Detect which cell encompasses the target text, then output its [x, y] center coordinate. 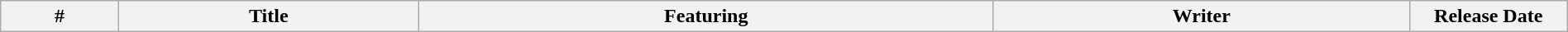
Featuring [706, 16]
Title [268, 16]
Release Date [1489, 16]
Writer [1201, 16]
# [60, 16]
